Determine the (x, y) coordinate at the center of the cell enclosing the given text.  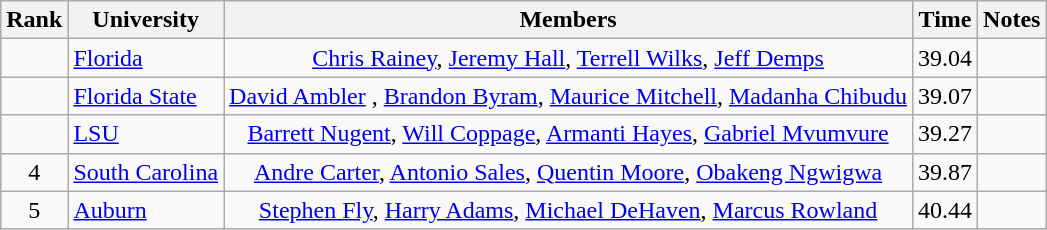
Members (568, 20)
39.04 (946, 58)
South Carolina (146, 172)
Andre Carter, Antonio Sales, Quentin Moore, Obakeng Ngwigwa (568, 172)
Auburn (146, 210)
5 (34, 210)
Notes (1012, 20)
Time (946, 20)
Florida (146, 58)
39.27 (946, 134)
4 (34, 172)
39.07 (946, 96)
40.44 (946, 210)
LSU (146, 134)
Rank (34, 20)
University (146, 20)
Stephen Fly, Harry Adams, Michael DeHaven, Marcus Rowland (568, 210)
Barrett Nugent, Will Coppage, Armanti Hayes, Gabriel Mvumvure (568, 134)
Chris Rainey, Jeremy Hall, Terrell Wilks, Jeff Demps (568, 58)
Florida State (146, 96)
David Ambler , Brandon Byram, Maurice Mitchell, Madanha Chibudu (568, 96)
39.87 (946, 172)
